Extract the (x, y) coordinate from the center of the cell holding the provided text.  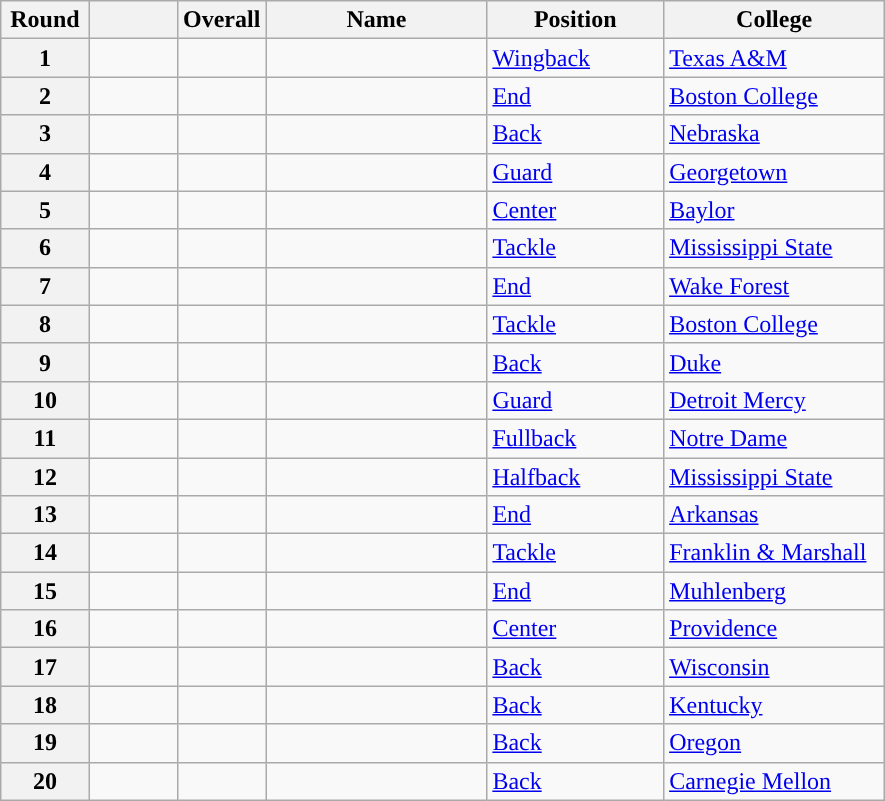
Arkansas (774, 515)
Nebraska (774, 134)
Duke (774, 362)
Overall (222, 20)
Carnegie Mellon (774, 781)
Oregon (774, 743)
16 (45, 629)
Round (45, 20)
13 (45, 515)
18 (45, 705)
Texas A&M (774, 58)
Wingback (576, 58)
17 (45, 667)
Franklin & Marshall (774, 553)
Halfback (576, 477)
College (774, 20)
7 (45, 286)
11 (45, 438)
12 (45, 477)
5 (45, 210)
9 (45, 362)
3 (45, 134)
Fullback (576, 438)
15 (45, 591)
Wake Forest (774, 286)
2 (45, 96)
Name (376, 20)
1 (45, 58)
Muhlenberg (774, 591)
4 (45, 172)
Kentucky (774, 705)
10 (45, 400)
Detroit Mercy (774, 400)
20 (45, 781)
Georgetown (774, 172)
Notre Dame (774, 438)
14 (45, 553)
Wisconsin (774, 667)
Position (576, 20)
8 (45, 324)
Providence (774, 629)
6 (45, 248)
Baylor (774, 210)
19 (45, 743)
